Scan for the cell matching the given text and deliver its (X, Y) coordinate at center. 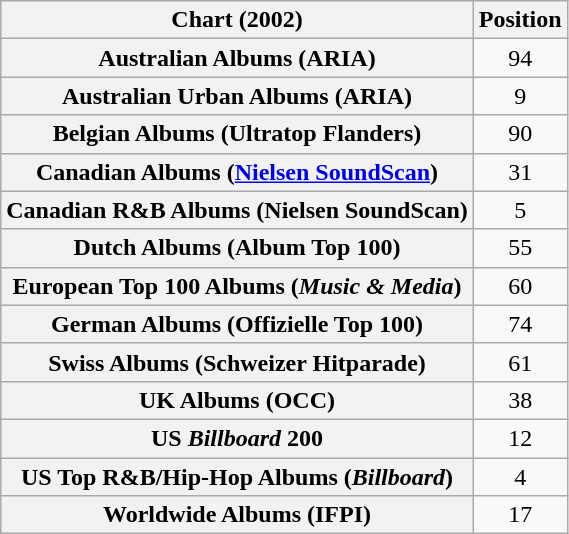
Canadian Albums (Nielsen SoundScan) (238, 172)
German Albums (Offizielle Top 100) (238, 324)
Canadian R&B Albums (Nielsen SoundScan) (238, 210)
5 (520, 210)
90 (520, 134)
US Top R&B/Hip-Hop Albums (Billboard) (238, 477)
74 (520, 324)
Chart (2002) (238, 20)
Swiss Albums (Schweizer Hitparade) (238, 362)
17 (520, 515)
Belgian Albums (Ultratop Flanders) (238, 134)
31 (520, 172)
61 (520, 362)
60 (520, 286)
US Billboard 200 (238, 438)
Australian Urban Albums (ARIA) (238, 96)
94 (520, 58)
Position (520, 20)
12 (520, 438)
Dutch Albums (Album Top 100) (238, 248)
4 (520, 477)
38 (520, 400)
Worldwide Albums (IFPI) (238, 515)
European Top 100 Albums (Music & Media) (238, 286)
Australian Albums (ARIA) (238, 58)
UK Albums (OCC) (238, 400)
9 (520, 96)
55 (520, 248)
